Return [x, y] of the center of cell containing provided text 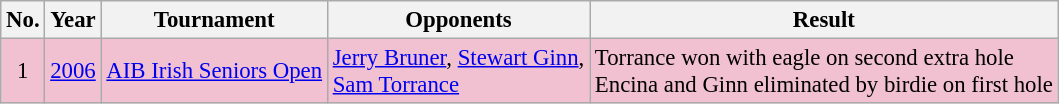
2006 [73, 72]
AIB Irish Seniors Open [214, 72]
Jerry Bruner, Stewart Ginn, Sam Torrance [458, 72]
Year [73, 20]
1 [23, 72]
Result [824, 20]
Torrance won with eagle on second extra holeEncina and Ginn eliminated by birdie on first hole [824, 72]
No. [23, 20]
Tournament [214, 20]
Opponents [458, 20]
